From the cell containing the given text, extract its center point as (X, Y) coordinate. 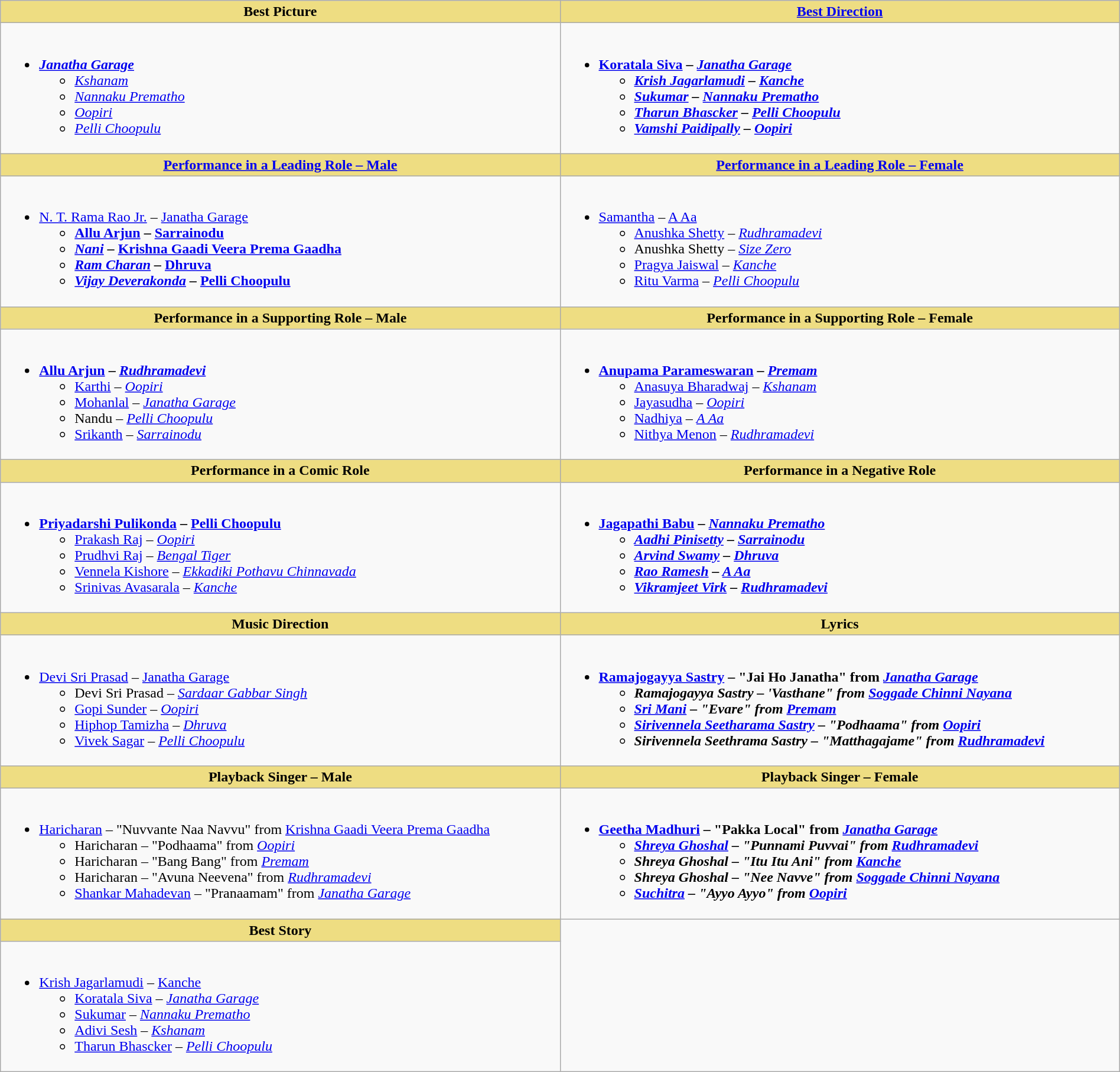
Playback Singer – Female (840, 777)
Jagapathi Babu – Nannaku PremathoAadhi Pinisetty – SarrainoduArvind Swamy – DhruvaRao Ramesh – A AaVikramjeet Virk – Rudhramadevi (840, 547)
Devi Sri Prasad – Janatha GarageDevi Sri Prasad – Sardaar Gabbar SinghGopi Sunder – OopiriHiphop Tamizha – DhruvaVivek Sagar – Pelli Choopulu (280, 700)
Playback Singer – Male (280, 777)
Music Direction (280, 624)
Best Direction (840, 12)
Koratala Siva – Janatha GarageKrish Jagarlamudi – KancheSukumar – Nannaku PremathoTharun Bhascker – Pelli ChoopuluVamshi Paidipally – Oopiri (840, 89)
Samantha – A AaAnushka Shetty – RudhramadeviAnushka Shetty – Size ZeroPragya Jaiswal – KancheRitu Varma – Pelli Choopulu (840, 241)
Allu Arjun – RudhramadeviKarthi – OopiriMohanlal – Janatha GarageNandu – Pelli ChoopuluSrikanth – Sarrainodu (280, 395)
Best Story (280, 930)
Performance in a Supporting Role – Male (280, 318)
Performance in a Leading Role – Female (840, 165)
Performance in a Supporting Role – Female (840, 318)
Best Picture (280, 12)
Performance in a Leading Role – Male (280, 165)
Performance in a Negative Role (840, 471)
Lyrics (840, 624)
Anupama Parameswaran – PremamAnasuya Bharadwaj – KshanamJayasudha – OopiriNadhiya – A AaNithya Menon – Rudhramadevi (840, 395)
Krish Jagarlamudi – KancheKoratala Siva – Janatha GarageSukumar – Nannaku PremathoAdivi Sesh – KshanamTharun Bhascker – Pelli Choopulu (280, 1006)
Performance in a Comic Role (280, 471)
Janatha GarageKshanamNannaku PremathoOopiriPelli Choopulu (280, 89)
